Scan for the cell matching the given text and deliver its (x, y) coordinate at center. 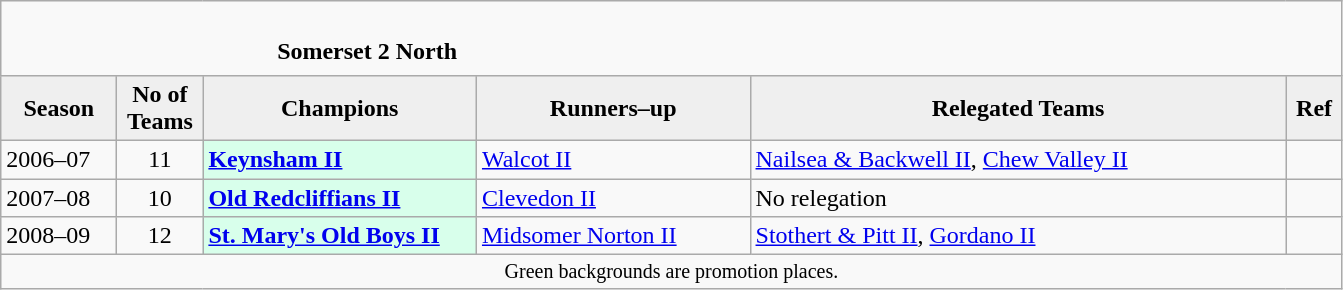
St. Mary's Old Boys II (340, 236)
Ref (1314, 108)
No of Teams (160, 108)
Nailsea & Backwell II, Chew Valley II (1018, 159)
2008–09 (59, 236)
Old Redcliffians II (340, 197)
11 (160, 159)
12 (160, 236)
Runners–up (613, 108)
No relegation (1018, 197)
Season (59, 108)
Keynsham II (340, 159)
2007–08 (59, 197)
Green backgrounds are promotion places. (672, 272)
Stothert & Pitt II, Gordano II (1018, 236)
Relegated Teams (1018, 108)
Walcot II (613, 159)
Midsomer Norton II (613, 236)
10 (160, 197)
Clevedon II (613, 197)
2006–07 (59, 159)
Champions (340, 108)
